Extract the (x, y) coordinate from the center of the cell holding the provided text.  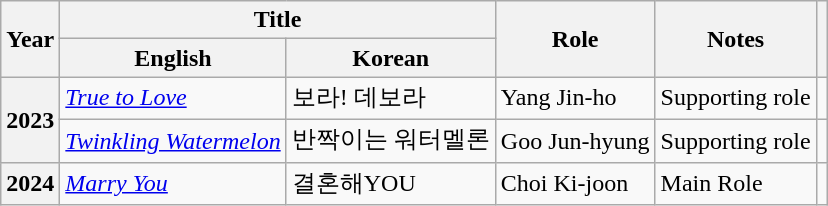
Yang Jin-ho (575, 98)
Korean (390, 58)
Twinkling Watermelon (173, 140)
Main Role (736, 184)
Title (278, 20)
Goo Jun-hyung (575, 140)
Marry You (173, 184)
2023 (30, 120)
반짝이는 워터멜론 (390, 140)
True to Love (173, 98)
Choi Ki-joon (575, 184)
Year (30, 39)
English (173, 58)
2024 (30, 184)
보라! 데보라 (390, 98)
Role (575, 39)
Notes (736, 39)
결혼해YOU (390, 184)
